Extract the (x, y) coordinate from the center of the cell holding the provided text.  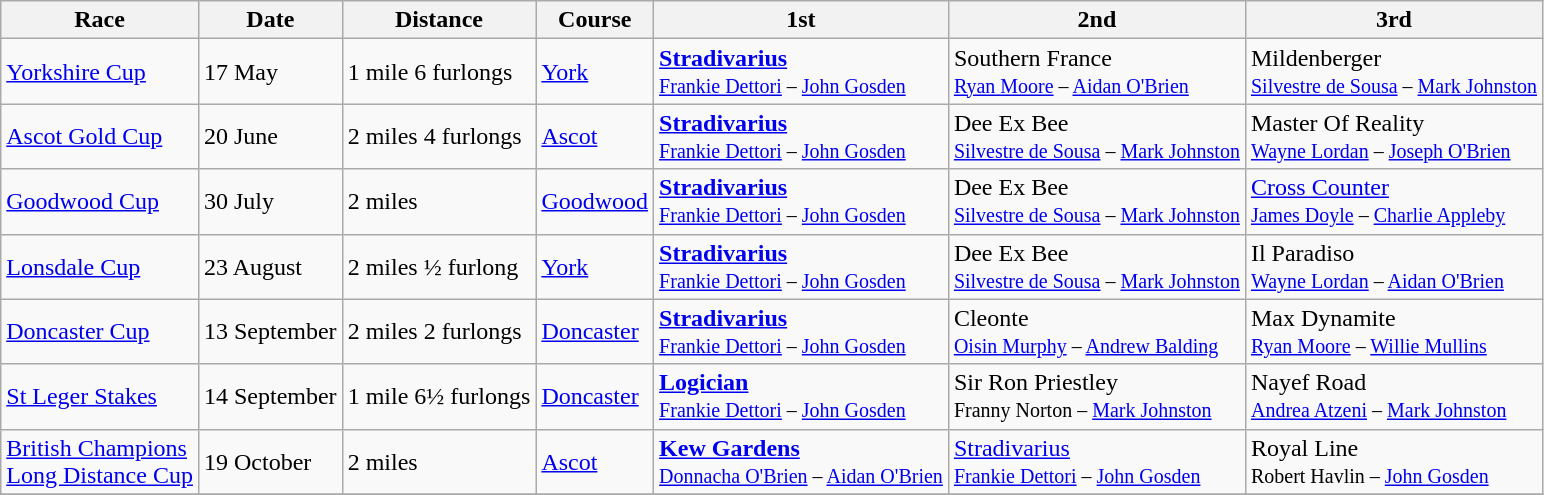
1st (802, 20)
St Leger Stakes (100, 396)
19 October (270, 462)
Sir Ron PriestleyFranny Norton – Mark Johnston (1096, 396)
MildenbergerSilvestre de Sousa – Mark Johnston (1394, 72)
Course (595, 20)
CleonteOisin Murphy – Andrew Balding (1096, 332)
Race (100, 20)
Doncaster Cup (100, 332)
Royal LineRobert Havlin – John Gosden (1394, 462)
2 miles ½ furlong (439, 266)
Date (270, 20)
23 August (270, 266)
Cross CounterJames Doyle – Charlie Appleby (1394, 202)
Goodwood Cup (100, 202)
Lonsdale Cup (100, 266)
Yorkshire Cup (100, 72)
Distance (439, 20)
Ascot Gold Cup (100, 136)
13 September (270, 332)
1 mile 6½ furlongs (439, 396)
2nd (1096, 20)
2 miles 2 furlongs (439, 332)
Max DynamiteRyan Moore – Willie Mullins (1394, 332)
Kew GardensDonnacha O'Brien – Aidan O'Brien (802, 462)
2 miles 4 furlongs (439, 136)
Nayef RoadAndrea Atzeni – Mark Johnston (1394, 396)
Master Of RealityWayne Lordan – Joseph O'Brien (1394, 136)
17 May (270, 72)
Il ParadisoWayne Lordan – Aidan O'Brien (1394, 266)
LogicianFrankie Dettori – John Gosden (802, 396)
1 mile 6 furlongs (439, 72)
20 June (270, 136)
14 September (270, 396)
30 July (270, 202)
British ChampionsLong Distance Cup (100, 462)
Southern FranceRyan Moore – Aidan O'Brien (1096, 72)
3rd (1394, 20)
Goodwood (595, 202)
